Provide the (x, y) coordinate of the cell's center where the given text is located.  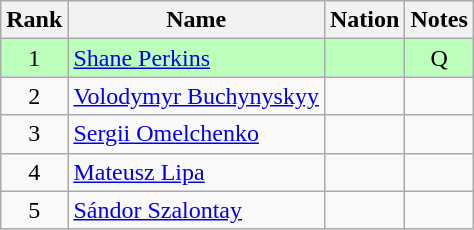
Sergii Omelchenko (196, 134)
Mateusz Lipa (196, 172)
Nation (364, 20)
2 (34, 96)
Name (196, 20)
Sándor Szalontay (196, 210)
3 (34, 134)
Rank (34, 20)
4 (34, 172)
Q (439, 58)
Shane Perkins (196, 58)
Notes (439, 20)
1 (34, 58)
5 (34, 210)
Volodymyr Buchynyskyy (196, 96)
